Scan for the cell matching the given text and deliver its [x, y] coordinate at center. 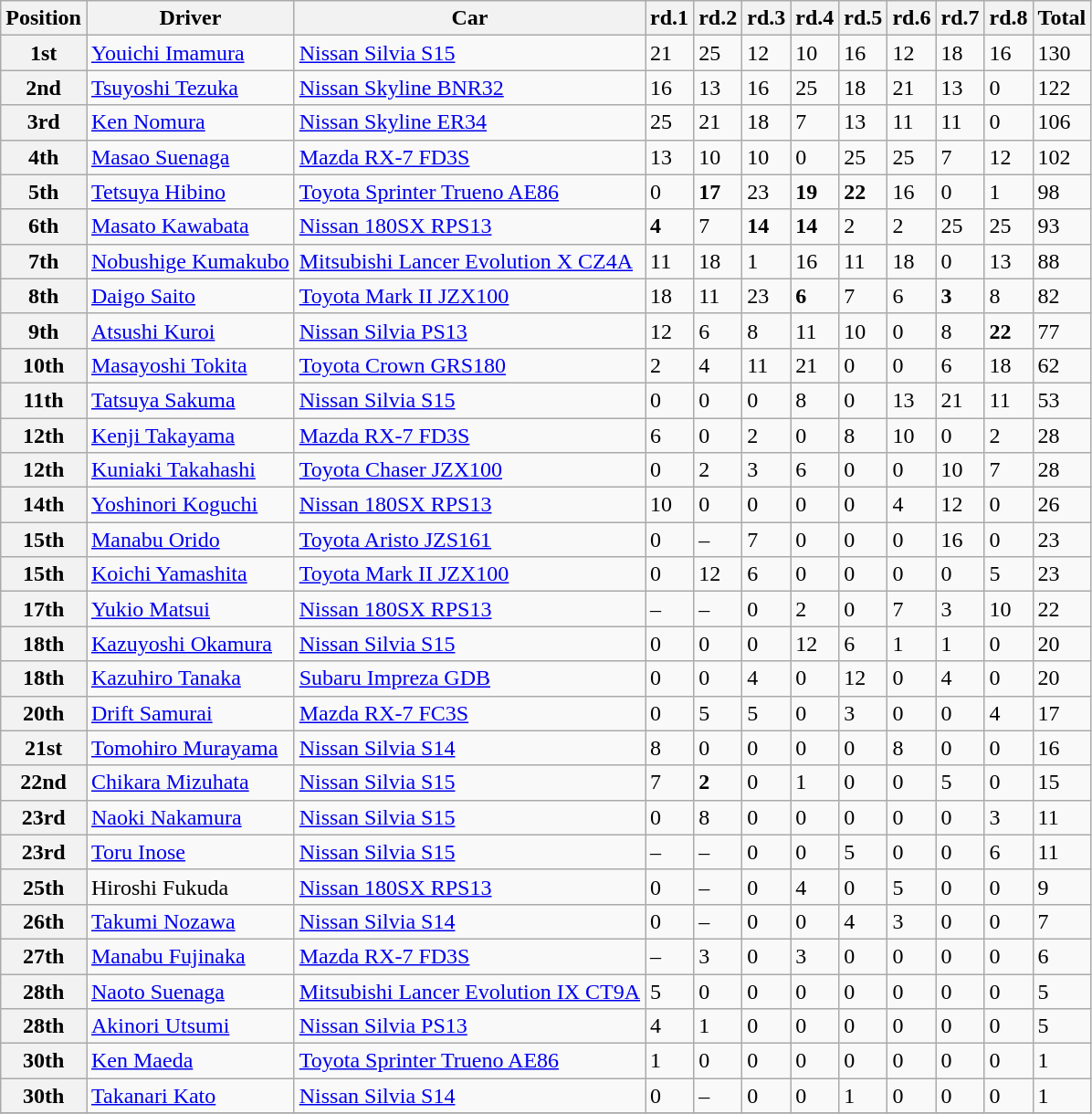
Tetsuya Hibino [190, 192]
5th [44, 192]
27th [44, 956]
130 [1062, 53]
Takanari Kato [190, 1096]
4th [44, 157]
Total [1062, 18]
26th [44, 921]
Kazuhiro Tanaka [190, 678]
15 [1062, 783]
11th [44, 400]
rd.2 [718, 18]
Masayoshi Tokita [190, 365]
Tatsuya Sakuma [190, 400]
Mitsubishi Lancer Evolution X CZ4A [469, 261]
82 [1062, 296]
10th [44, 365]
2nd [44, 88]
rd.5 [864, 18]
20th [44, 713]
Takumi Nozawa [190, 921]
rd.4 [814, 18]
Car [469, 18]
Ken Nomura [190, 122]
8th [44, 296]
Akinori Utsumi [190, 1026]
21st [44, 748]
rd.3 [767, 18]
14th [44, 505]
9th [44, 331]
Kazuyoshi Okamura [190, 644]
26 [1062, 505]
Kenji Takayama [190, 436]
Youichi Imamura [190, 53]
Mazda RX-7 FC3S [469, 713]
rd.6 [911, 18]
88 [1062, 261]
1st [44, 53]
22nd [44, 783]
98 [1062, 192]
6th [44, 226]
Nissan Skyline ER34 [469, 122]
rd.8 [1008, 18]
Yoshinori Koguchi [190, 505]
3rd [44, 122]
102 [1062, 157]
Driver [190, 18]
Hiroshi Fukuda [190, 887]
rd.7 [961, 18]
Masato Kawabata [190, 226]
77 [1062, 331]
Kuniaki Takahashi [190, 470]
rd.1 [670, 18]
Toru Inose [190, 852]
Mitsubishi Lancer Evolution IX CT9A [469, 991]
Masao Suenaga [190, 157]
93 [1062, 226]
7th [44, 261]
19 [814, 192]
62 [1062, 365]
Toyota Chaser JZX100 [469, 470]
17th [44, 609]
Toyota Aristo JZS161 [469, 540]
Ken Maeda [190, 1061]
Naoki Nakamura [190, 817]
Daigo Saito [190, 296]
53 [1062, 400]
Tsuyoshi Tezuka [190, 88]
Nobushige Kumakubo [190, 261]
122 [1062, 88]
Position [44, 18]
106 [1062, 122]
Manabu Orido [190, 540]
Nissan Skyline BNR32 [469, 88]
9 [1062, 887]
Tomohiro Murayama [190, 748]
Naoto Suenaga [190, 991]
Koichi Yamashita [190, 574]
Manabu Fujinaka [190, 956]
Atsushi Kuroi [190, 331]
Drift Samurai [190, 713]
Yukio Matsui [190, 609]
Toyota Crown GRS180 [469, 365]
Chikara Mizuhata [190, 783]
25th [44, 887]
Subaru Impreza GDB [469, 678]
